Capture the cell that displays the provided text and extract its (x, y) central coordinate. 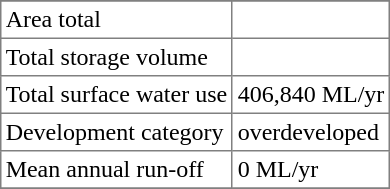
Mean annual run-off (116, 170)
overdeveloped (310, 132)
0 ML/yr (310, 170)
Total storage volume (116, 57)
406,840 ML/yr (310, 95)
Total surface water use (116, 95)
Development category (116, 132)
Area total (116, 20)
